Pinpoint the cell where the given text exists, returning its [X, Y] midpoint coordinate. 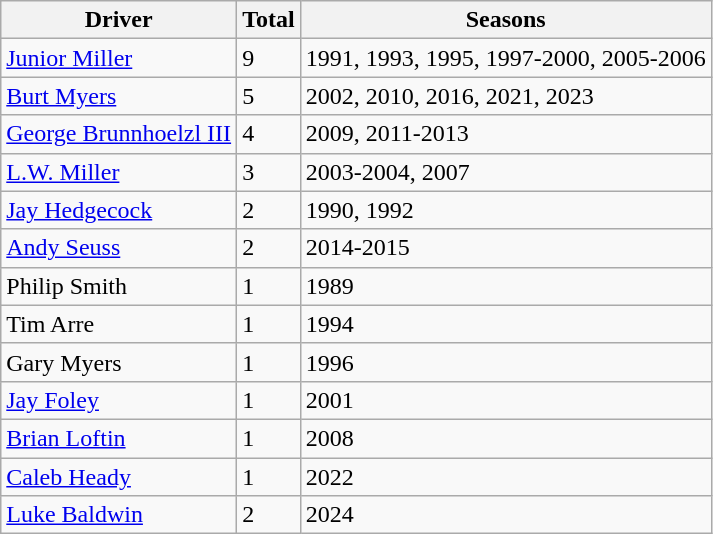
1989 [506, 286]
1990, 1992 [506, 210]
1994 [506, 324]
1996 [506, 362]
Gary Myers [119, 362]
Total [269, 20]
Luke Baldwin [119, 515]
4 [269, 134]
Burt Myers [119, 96]
2003-2004, 2007 [506, 172]
9 [269, 58]
2024 [506, 515]
Philip Smith [119, 286]
Junior Miller [119, 58]
George Brunnhoelzl III [119, 134]
2008 [506, 438]
Tim Arre [119, 324]
Driver [119, 20]
2002, 2010, 2016, 2021, 2023 [506, 96]
1991, 1993, 1995, 1997-2000, 2005-2006 [506, 58]
2009, 2011-2013 [506, 134]
5 [269, 96]
Caleb Heady [119, 477]
2022 [506, 477]
2014-2015 [506, 248]
Jay Foley [119, 400]
Andy Seuss [119, 248]
3 [269, 172]
Brian Loftin [119, 438]
Jay Hedgecock [119, 210]
Seasons [506, 20]
2001 [506, 400]
L.W. Miller [119, 172]
